Capture the cell that displays the provided text and extract its [x, y] central coordinate. 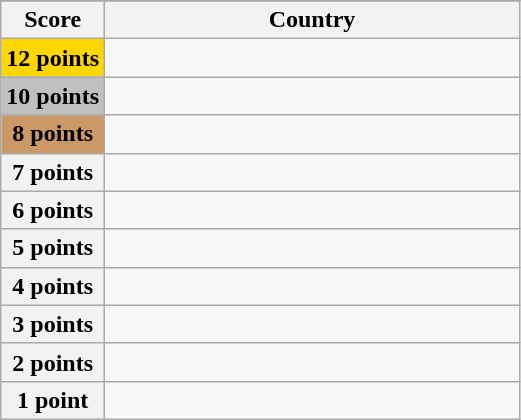
Score [53, 20]
5 points [53, 248]
Country [312, 20]
10 points [53, 96]
6 points [53, 210]
2 points [53, 362]
1 point [53, 400]
7 points [53, 172]
8 points [53, 134]
4 points [53, 286]
3 points [53, 324]
12 points [53, 58]
